Capture the cell that displays the provided text and extract its (X, Y) central coordinate. 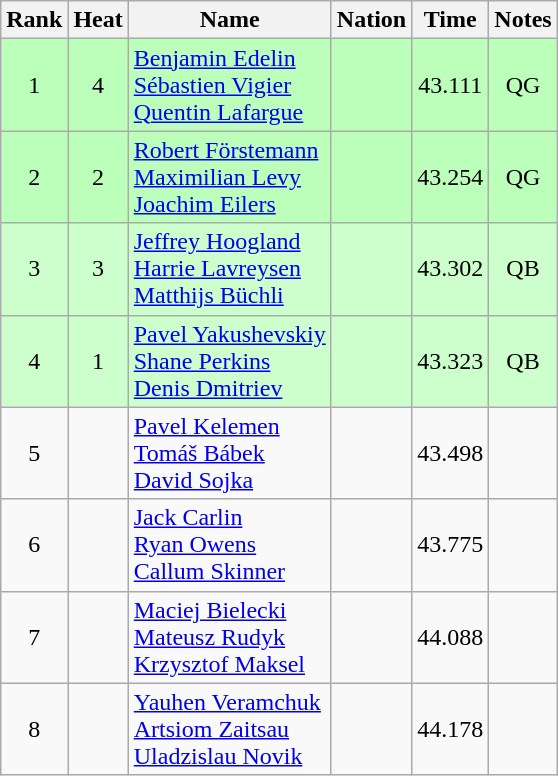
44.088 (450, 637)
Robert FörstemannMaximilian LevyJoachim Eilers (230, 177)
43.775 (450, 545)
Pavel KelemenTomáš BábekDavid Sojka (230, 453)
43.254 (450, 177)
Heat (98, 20)
Notes (523, 20)
6 (34, 545)
Maciej BieleckiMateusz RudykKrzysztof Maksel (230, 637)
Name (230, 20)
Nation (371, 20)
Pavel YakushevskiyShane PerkinsDenis Dmitriev (230, 361)
43.323 (450, 361)
43.498 (450, 453)
44.178 (450, 729)
Jack CarlinRyan OwensCallum Skinner (230, 545)
Time (450, 20)
Rank (34, 20)
7 (34, 637)
Jeffrey HooglandHarrie LavreysenMatthijs Büchli (230, 269)
43.302 (450, 269)
8 (34, 729)
5 (34, 453)
Benjamin EdelinSébastien VigierQuentin Lafargue (230, 85)
Yauhen VeramchukArtsiom ZaitsauUladzislau Novik (230, 729)
43.111 (450, 85)
